Detect which cell encompasses the target text, then output its (X, Y) center coordinate. 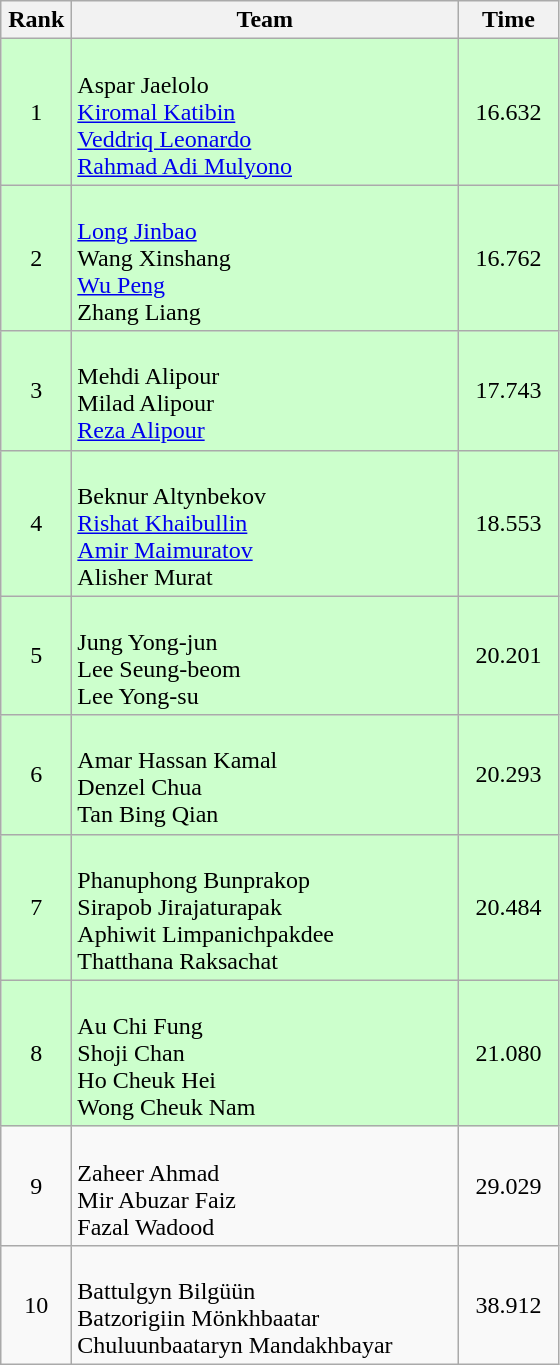
8 (36, 1053)
Rank (36, 20)
20.484 (508, 907)
Battulgyn BilgüünBatzorigiin MönkhbaatarChuluunbaataryn Mandakhbayar (265, 1304)
Team (265, 20)
Beknur AltynbekovRishat KhaibullinAmir MaimuratovAlisher Murat (265, 523)
18.553 (508, 523)
Amar Hassan KamalDenzel ChuaTan Bing Qian (265, 774)
29.029 (508, 1186)
20.201 (508, 656)
3 (36, 390)
Phanuphong BunprakopSirapob JirajaturapakAphiwit LimpanichpakdeeThatthana Raksachat (265, 907)
4 (36, 523)
10 (36, 1304)
21.080 (508, 1053)
Time (508, 20)
Long JinbaoWang XinshangWu PengZhang Liang (265, 258)
5 (36, 656)
20.293 (508, 774)
1 (36, 112)
Jung Yong-junLee Seung-beomLee Yong-su (265, 656)
Mehdi AlipourMilad AlipourReza Alipour (265, 390)
17.743 (508, 390)
Au Chi FungShoji ChanHo Cheuk HeiWong Cheuk Nam (265, 1053)
9 (36, 1186)
2 (36, 258)
16.762 (508, 258)
Aspar JaeloloKiromal KatibinVeddriq LeonardoRahmad Adi Mulyono (265, 112)
7 (36, 907)
Zaheer AhmadMir Abuzar FaizFazal Wadood (265, 1186)
38.912 (508, 1304)
16.632 (508, 112)
6 (36, 774)
